Identify which cell holds the provided text, then report its (x, y) central coordinate. 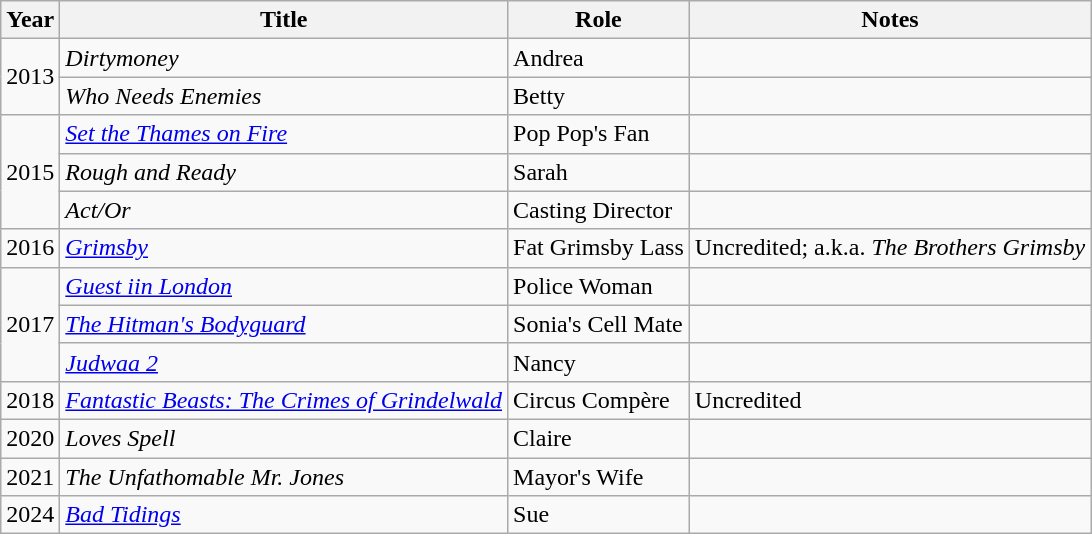
Loves Spell (284, 438)
2018 (30, 400)
Notes (890, 20)
The Hitman's Bodyguard (284, 324)
Judwaa 2 (284, 362)
Andrea (599, 58)
Act/Or (284, 210)
Sue (599, 515)
2013 (30, 77)
Fantastic Beasts: The Crimes of Grindelwald (284, 400)
Casting Director (599, 210)
Pop Pop's Fan (599, 134)
2020 (30, 438)
2017 (30, 324)
Year (30, 20)
Grimsby (284, 248)
Betty (599, 96)
Sarah (599, 172)
2016 (30, 248)
Fat Grimsby Lass (599, 248)
Rough and Ready (284, 172)
Bad Tidings (284, 515)
Guest iin London (284, 286)
Dirtymoney (284, 58)
Sonia's Cell Mate (599, 324)
Nancy (599, 362)
Title (284, 20)
Role (599, 20)
Uncredited; a.k.a. The Brothers Grimsby (890, 248)
Mayor's Wife (599, 477)
2015 (30, 172)
Police Woman (599, 286)
Uncredited (890, 400)
2024 (30, 515)
Circus Compère (599, 400)
2021 (30, 477)
Claire (599, 438)
Who Needs Enemies (284, 96)
The Unfathomable Mr. Jones (284, 477)
Set the Thames on Fire (284, 134)
